Output the (X, Y) coordinate of the center of the cell containing the given text.  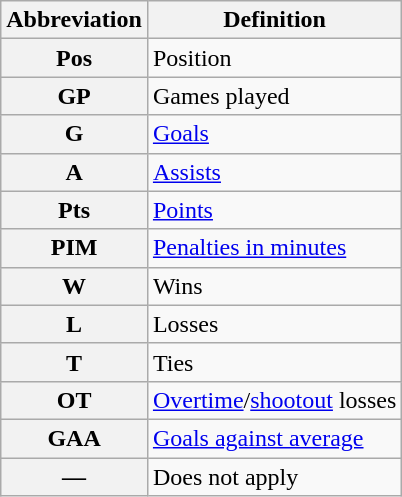
L (74, 324)
— (74, 477)
Wins (274, 286)
Penalties in minutes (274, 248)
W (74, 286)
A (74, 172)
Goals against average (274, 438)
OT (74, 400)
PIM (74, 248)
GP (74, 96)
Games played (274, 96)
G (74, 134)
Ties (274, 362)
Does not apply (274, 477)
GAA (74, 438)
Assists (274, 172)
T (74, 362)
Goals (274, 134)
Definition (274, 20)
Overtime/shootout losses (274, 400)
Pts (74, 210)
Pos (74, 58)
Position (274, 58)
Abbreviation (74, 20)
Points (274, 210)
Losses (274, 324)
